Identify which cell holds the provided text, then report its (X, Y) central coordinate. 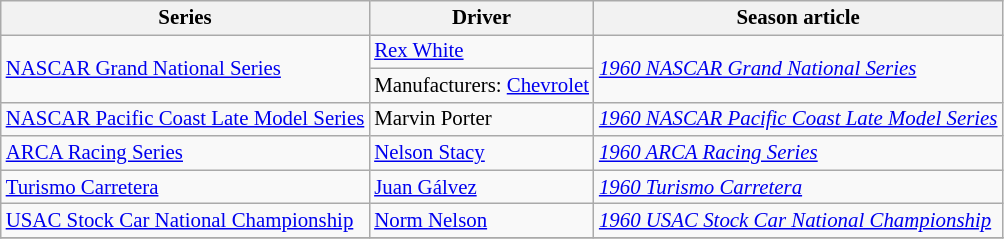
1960 USAC Stock Car National Championship (798, 221)
Series (185, 18)
1960 NASCAR Grand National Series (798, 68)
Nelson Stacy (482, 153)
USAC Stock Car National Championship (185, 221)
Season article (798, 18)
NASCAR Pacific Coast Late Model Series (185, 119)
1960 NASCAR Pacific Coast Late Model Series (798, 119)
Norm Nelson (482, 221)
Rex White (482, 51)
1960 Turismo Carretera (798, 187)
ARCA Racing Series (185, 153)
Driver (482, 18)
Marvin Porter (482, 119)
1960 ARCA Racing Series (798, 153)
Manufacturers: Chevrolet (482, 85)
NASCAR Grand National Series (185, 68)
Turismo Carretera (185, 187)
Juan Gálvez (482, 187)
